For the text-containing cell, return its midpoint in (x, y) coordinate format. 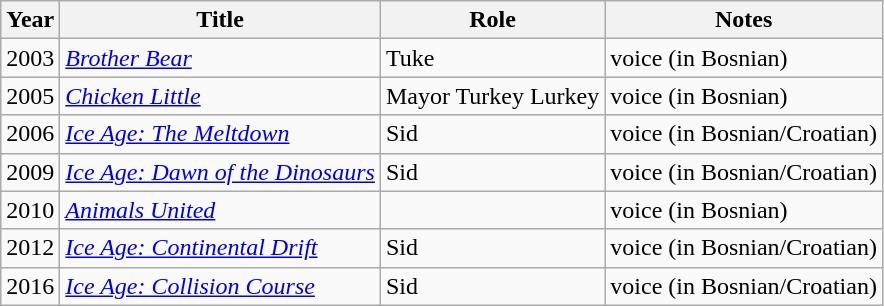
Mayor Turkey Lurkey (492, 96)
2003 (30, 58)
Title (220, 20)
Ice Age: Continental Drift (220, 248)
Role (492, 20)
Ice Age: Dawn of the Dinosaurs (220, 172)
Ice Age: The Meltdown (220, 134)
Brother Bear (220, 58)
Chicken Little (220, 96)
Tuke (492, 58)
2016 (30, 286)
2012 (30, 248)
2005 (30, 96)
2010 (30, 210)
2009 (30, 172)
2006 (30, 134)
Ice Age: Collision Course (220, 286)
Notes (744, 20)
Animals United (220, 210)
Year (30, 20)
